Pinpoint the cell where the given text exists, returning its [X, Y] midpoint coordinate. 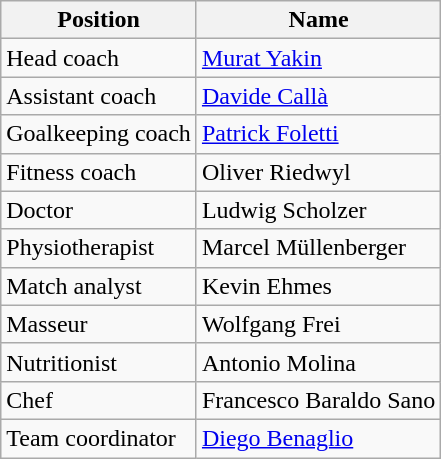
Name [318, 20]
Goalkeeping coach [99, 134]
Ludwig Scholzer [318, 210]
Marcel Müllenberger [318, 248]
Oliver Riedwyl [318, 172]
Francesco Baraldo Sano [318, 400]
Head coach [99, 58]
Match analyst [99, 286]
Davide Callà [318, 96]
Doctor [99, 210]
Chef [99, 400]
Nutritionist [99, 362]
Masseur [99, 324]
Position [99, 20]
Kevin Ehmes [318, 286]
Team coordinator [99, 438]
Assistant coach [99, 96]
Physiotherapist [99, 248]
Wolfgang Frei [318, 324]
Diego Benaglio [318, 438]
Fitness coach [99, 172]
Antonio Molina [318, 362]
Patrick Foletti [318, 134]
Murat Yakin [318, 58]
